Return the [X, Y] coordinate for the center point of the cell that contains the specified text.  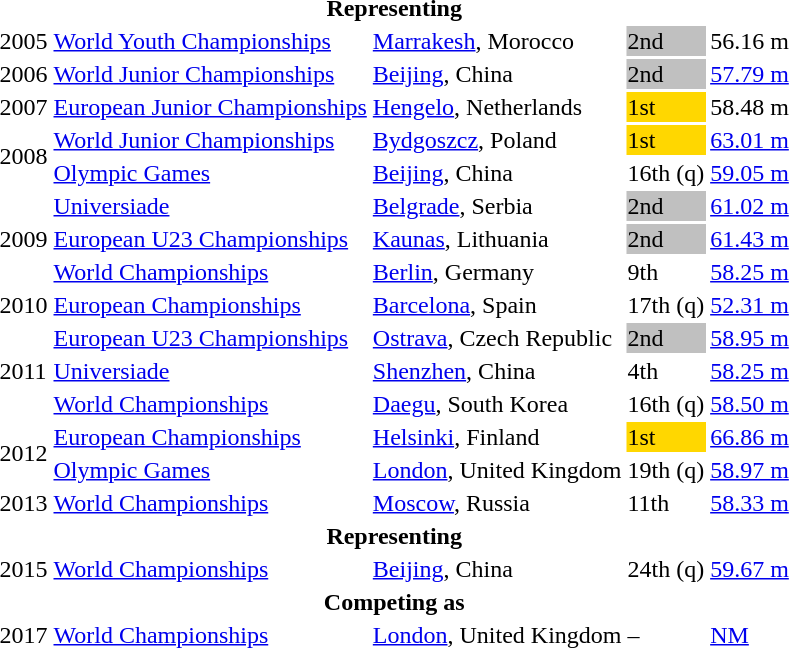
Barcelona, Spain [497, 305]
11th [666, 503]
Hengelo, Netherlands [497, 107]
Berlin, Germany [497, 272]
Kaunas, Lithuania [497, 239]
Helsinki, Finland [497, 437]
Belgrade, Serbia [497, 206]
Ostrava, Czech Republic [497, 338]
17th (q) [666, 305]
London, United Kingdom [497, 470]
World Youth Championships [210, 41]
Bydgoszcz, Poland [497, 140]
European Junior Championships [210, 107]
4th [666, 371]
Daegu, South Korea [497, 404]
Moscow, Russia [497, 503]
Shenzhen, China [497, 371]
24th (q) [666, 569]
19th (q) [666, 470]
9th [666, 272]
Marrakesh, Morocco [497, 41]
